Identify which cell holds the provided text, then report its [x, y] central coordinate. 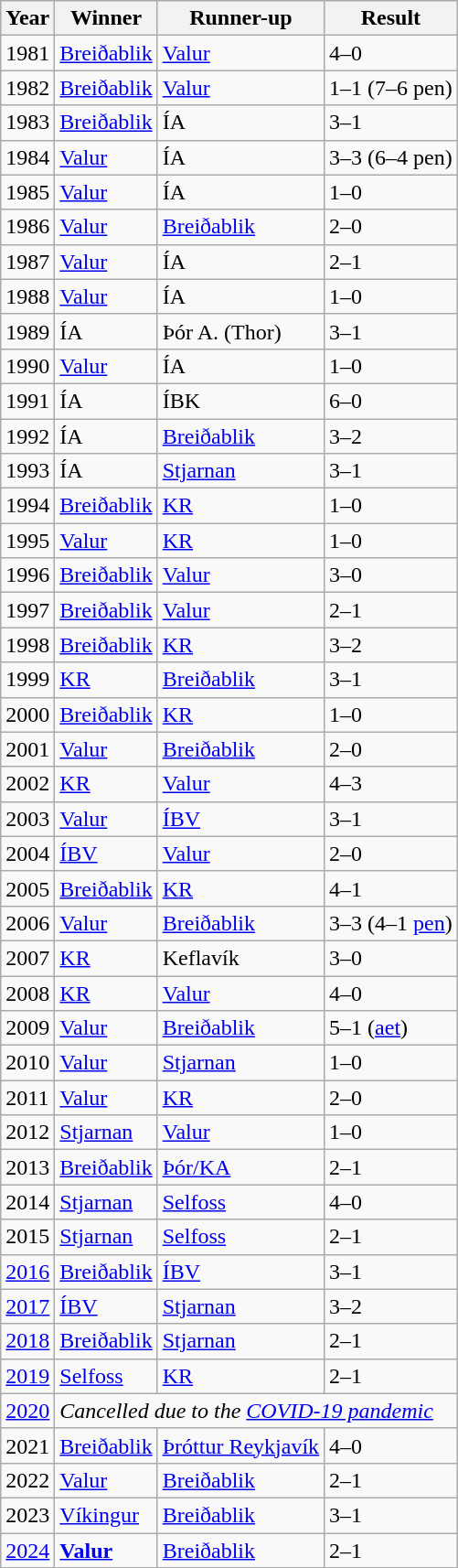
2010 [27, 1063]
2020 [27, 1411]
Þór/KA [240, 1167]
1–1 (7–6 pen) [391, 88]
2011 [27, 1098]
1981 [27, 53]
1987 [27, 262]
1993 [27, 471]
Þróttur Reykjavík [240, 1445]
2000 [27, 714]
1995 [27, 541]
2004 [27, 854]
3–3 (6–4 pen) [391, 157]
2007 [27, 958]
2019 [27, 1376]
1996 [27, 575]
2005 [27, 888]
Year [27, 18]
Result [391, 18]
Þór A. (Thor) [240, 331]
1982 [27, 88]
2021 [27, 1445]
6–0 [391, 401]
1986 [27, 227]
2017 [27, 1306]
1992 [27, 436]
Keflavík [240, 958]
2002 [27, 784]
3–3 (4–1 pen) [391, 923]
2013 [27, 1167]
5–1 (aet) [391, 1028]
2006 [27, 923]
4–1 [391, 888]
1990 [27, 366]
2009 [27, 1028]
4–3 [391, 784]
2012 [27, 1133]
1985 [27, 192]
Winner [106, 18]
1984 [27, 157]
2015 [27, 1237]
2003 [27, 819]
2018 [27, 1341]
ÍBK [240, 401]
1998 [27, 645]
2024 [27, 1551]
1999 [27, 680]
1997 [27, 610]
1994 [27, 506]
1991 [27, 401]
2001 [27, 749]
1983 [27, 123]
2022 [27, 1480]
2014 [27, 1202]
2016 [27, 1272]
Víkingur [106, 1515]
2023 [27, 1515]
1989 [27, 331]
1988 [27, 296]
Runner-up [240, 18]
2008 [27, 993]
Cancelled due to the COVID-19 pandemic [256, 1411]
